Locate the cell with the specified text and output its (X, Y) center coordinate. 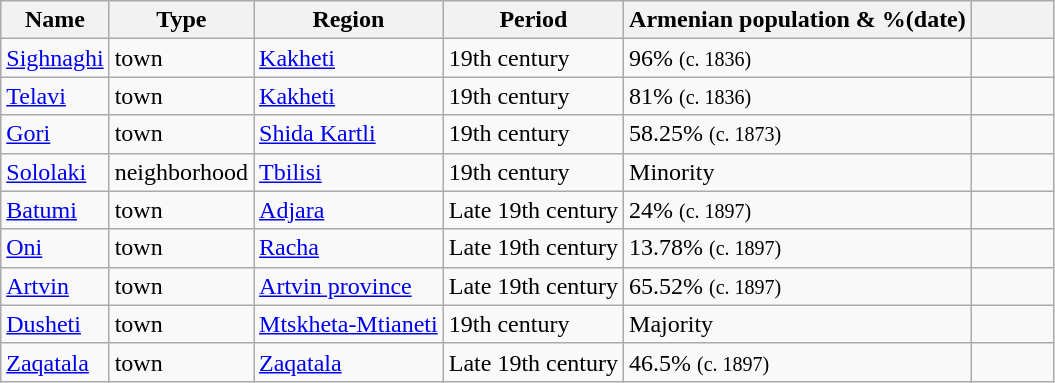
Sighnaghi (55, 58)
Mtskheta-Mtianeti (349, 324)
Period (533, 20)
13.78% (c. 1897) (798, 248)
Armenian population & %(date) (798, 20)
Adjara (349, 210)
96% (c. 1836) (798, 58)
Type (181, 20)
24% (c. 1897) (798, 210)
Shida Kartli (349, 134)
neighborhood (181, 172)
81% (c. 1836) (798, 96)
Telavi (55, 96)
Majority (798, 324)
Dusheti (55, 324)
Minority (798, 172)
58.25% (c. 1873) (798, 134)
46.5% (c. 1897) (798, 362)
Racha (349, 248)
Oni (55, 248)
Artvin province (349, 286)
Artvin (55, 286)
Region (349, 20)
Sololaki (55, 172)
Name (55, 20)
65.52% (c. 1897) (798, 286)
Batumi (55, 210)
Gori (55, 134)
Tbilisi (349, 172)
